Extract the [x, y] coordinate from the center of the cell holding the provided text.  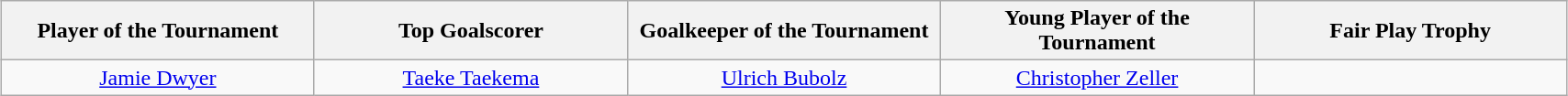
Christopher Zeller [1098, 78]
Fair Play Trophy [1410, 31]
Top Goalscorer [470, 31]
Ulrich Bubolz [784, 78]
Jamie Dwyer [158, 78]
Goalkeeper of the Tournament [784, 31]
Young Player of the Tournament [1098, 31]
Taeke Taekema [470, 78]
Player of the Tournament [158, 31]
